For the text-containing cell, return its midpoint in [X, Y] coordinate format. 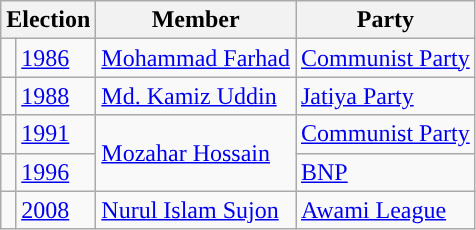
Mozahar Hossain [196, 153]
1991 [56, 134]
Member [196, 20]
Md. Kamiz Uddin [196, 96]
BNP [386, 172]
Nurul Islam Sujon [196, 210]
Mohammad Farhad [196, 58]
1996 [56, 172]
Party [386, 20]
Jatiya Party [386, 96]
1988 [56, 96]
2008 [56, 210]
1986 [56, 58]
Awami League [386, 210]
Election [48, 20]
